From the cell containing the given text, extract its center point as [x, y] coordinate. 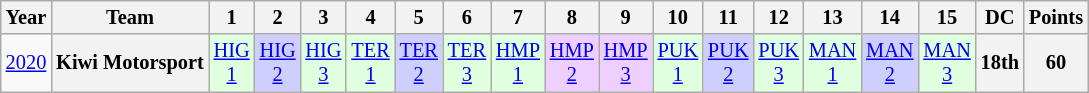
Year [26, 17]
8 [572, 17]
3 [323, 17]
HIG2 [278, 63]
5 [419, 17]
15 [946, 17]
2 [278, 17]
Kiwi Motorsport [130, 63]
1 [232, 17]
DC [1000, 17]
TER3 [467, 63]
MAN3 [946, 63]
HMP3 [626, 63]
11 [728, 17]
MAN1 [832, 63]
HMP2 [572, 63]
13 [832, 17]
60 [1056, 63]
HIG3 [323, 63]
MAN2 [890, 63]
14 [890, 17]
HMP1 [518, 63]
PUK1 [678, 63]
PUK3 [778, 63]
10 [678, 17]
7 [518, 17]
2020 [26, 63]
PUK2 [728, 63]
4 [370, 17]
TER2 [419, 63]
Team [130, 17]
9 [626, 17]
Points [1056, 17]
6 [467, 17]
18th [1000, 63]
TER1 [370, 63]
12 [778, 17]
HIG1 [232, 63]
